Extract the [x, y] coordinate from the center of the cell holding the provided text.  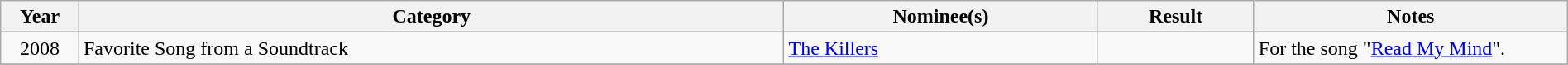
Result [1176, 17]
2008 [40, 48]
Category [432, 17]
Notes [1411, 17]
The Killers [941, 48]
Favorite Song from a Soundtrack [432, 48]
Year [40, 17]
Nominee(s) [941, 17]
For the song "Read My Mind". [1411, 48]
